Scan for the cell matching the given text and deliver its [x, y] coordinate at center. 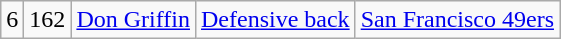
San Francisco 49ers [457, 20]
Defensive back [275, 20]
162 [48, 20]
6 [12, 20]
Don Griffin [134, 20]
